Find where the given text appears and provide that cell's center as [X, Y] coordinate. 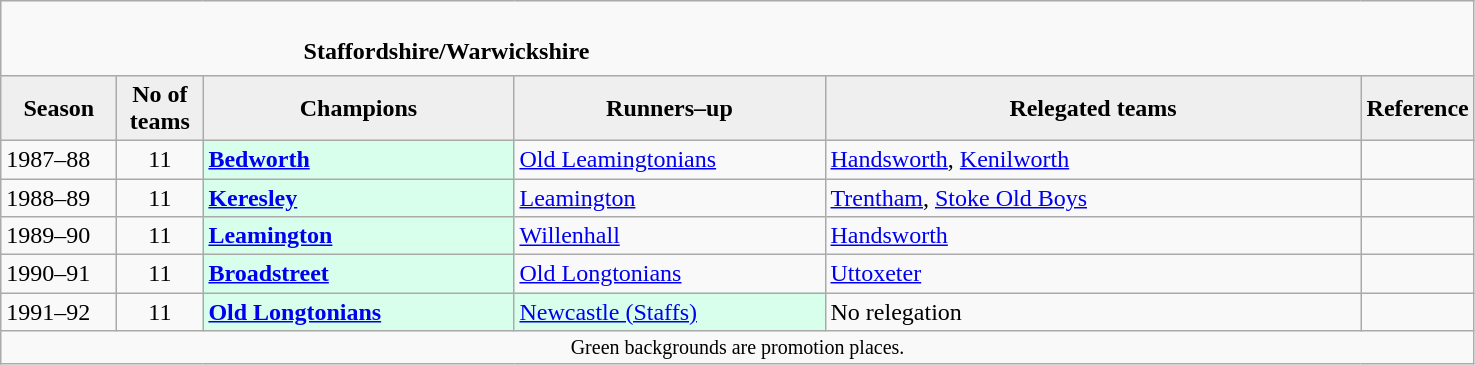
Runners–up [670, 108]
1990–91 [59, 274]
Willenhall [670, 236]
Green backgrounds are promotion places. [738, 348]
Handsworth, Kenilworth [1093, 159]
No relegation [1093, 312]
Newcastle (Staffs) [670, 312]
Handsworth [1093, 236]
Keresley [358, 197]
Season [59, 108]
1991–92 [59, 312]
1987–88 [59, 159]
Trentham, Stoke Old Boys [1093, 197]
Champions [358, 108]
Relegated teams [1093, 108]
Uttoxeter [1093, 274]
Broadstreet [358, 274]
Bedworth [358, 159]
No of teams [160, 108]
Reference [1418, 108]
1989–90 [59, 236]
Old Leamingtonians [670, 159]
1988–89 [59, 197]
